Determine the [x, y] coordinate at the center of the cell enclosing the given text.  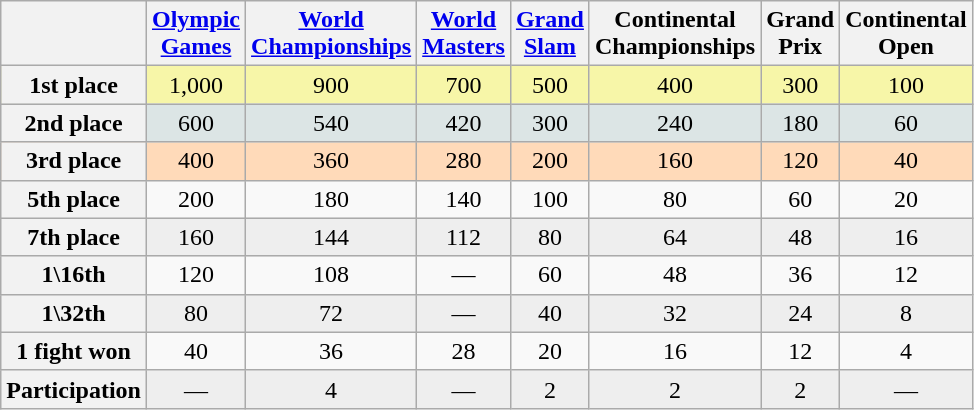
WorldChampionships [332, 34]
900 [332, 85]
72 [332, 313]
1,000 [196, 85]
ContinentalChampionships [674, 34]
1st place [74, 85]
1 fight won [74, 351]
5th place [74, 199]
2nd place [74, 123]
112 [464, 237]
1\16th [74, 275]
32 [674, 313]
64 [674, 237]
140 [464, 199]
1\32th [74, 313]
700 [464, 85]
8 [906, 313]
WorldMasters [464, 34]
500 [550, 85]
GrandSlam [550, 34]
240 [674, 123]
540 [332, 123]
360 [332, 161]
28 [464, 351]
ContinentalOpen [906, 34]
7th place [74, 237]
108 [332, 275]
600 [196, 123]
144 [332, 237]
24 [800, 313]
3rd place [74, 161]
OlympicGames [196, 34]
GrandPrix [800, 34]
Participation [74, 389]
420 [464, 123]
280 [464, 161]
